Determine the (X, Y) coordinate at the center of the cell enclosing the given text.  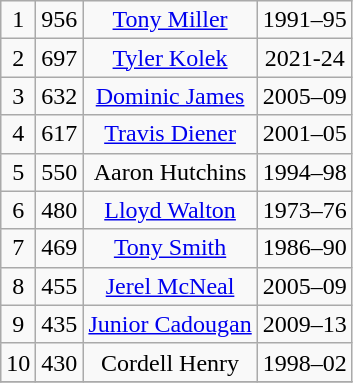
Travis Diener (170, 134)
956 (60, 20)
Tyler Kolek (170, 58)
617 (60, 134)
435 (60, 324)
10 (18, 362)
Tony Smith (170, 248)
2021-24 (304, 58)
1973–76 (304, 210)
480 (60, 210)
1986–90 (304, 248)
1 (18, 20)
2009–13 (304, 324)
1991–95 (304, 20)
2001–05 (304, 134)
Lloyd Walton (170, 210)
9 (18, 324)
Aaron Hutchins (170, 172)
5 (18, 172)
430 (60, 362)
Jerel McNeal (170, 286)
7 (18, 248)
455 (60, 286)
8 (18, 286)
Dominic James (170, 96)
3 (18, 96)
Junior Cadougan (170, 324)
550 (60, 172)
2 (18, 58)
469 (60, 248)
6 (18, 210)
Tony Miller (170, 20)
Cordell Henry (170, 362)
632 (60, 96)
697 (60, 58)
1994–98 (304, 172)
4 (18, 134)
1998–02 (304, 362)
